Find where the given text appears and provide that cell's center as [x, y] coordinate. 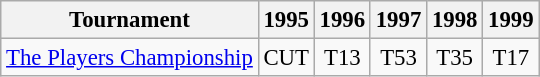
CUT [286, 58]
1997 [398, 20]
1998 [455, 20]
1995 [286, 20]
T35 [455, 58]
1996 [342, 20]
Tournament [130, 20]
The Players Championship [130, 58]
T17 [511, 58]
T53 [398, 58]
T13 [342, 58]
1999 [511, 20]
